Scan for the cell matching the given text and deliver its [X, Y] coordinate at center. 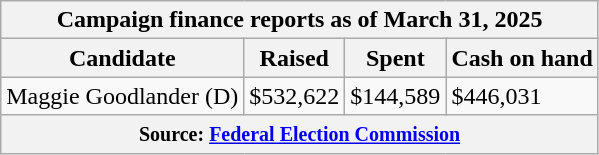
Spent [396, 58]
Candidate [122, 58]
$532,622 [294, 96]
Cash on hand [522, 58]
Raised [294, 58]
Maggie Goodlander (D) [122, 96]
$144,589 [396, 96]
$446,031 [522, 96]
Source: Federal Election Commission [300, 134]
Campaign finance reports as of March 31, 2025 [300, 20]
